Return [x, y] of the center of cell containing provided text 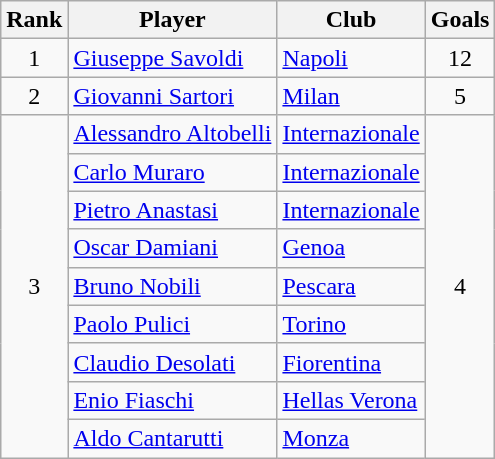
Player [172, 20]
Rank [34, 20]
Paolo Pulici [172, 324]
3 [34, 286]
Giovanni Sartori [172, 96]
Napoli [351, 58]
Carlo Muraro [172, 172]
5 [460, 96]
Club [351, 20]
1 [34, 58]
Oscar Damiani [172, 248]
Alessandro Altobelli [172, 134]
Torino [351, 324]
Fiorentina [351, 362]
Hellas Verona [351, 400]
12 [460, 58]
Claudio Desolati [172, 362]
Milan [351, 96]
Genoa [351, 248]
Goals [460, 20]
Enio Fiaschi [172, 400]
Pescara [351, 286]
Monza [351, 438]
2 [34, 96]
Pietro Anastasi [172, 210]
4 [460, 286]
Aldo Cantarutti [172, 438]
Bruno Nobili [172, 286]
Giuseppe Savoldi [172, 58]
